Capture the cell that displays the provided text and extract its (X, Y) central coordinate. 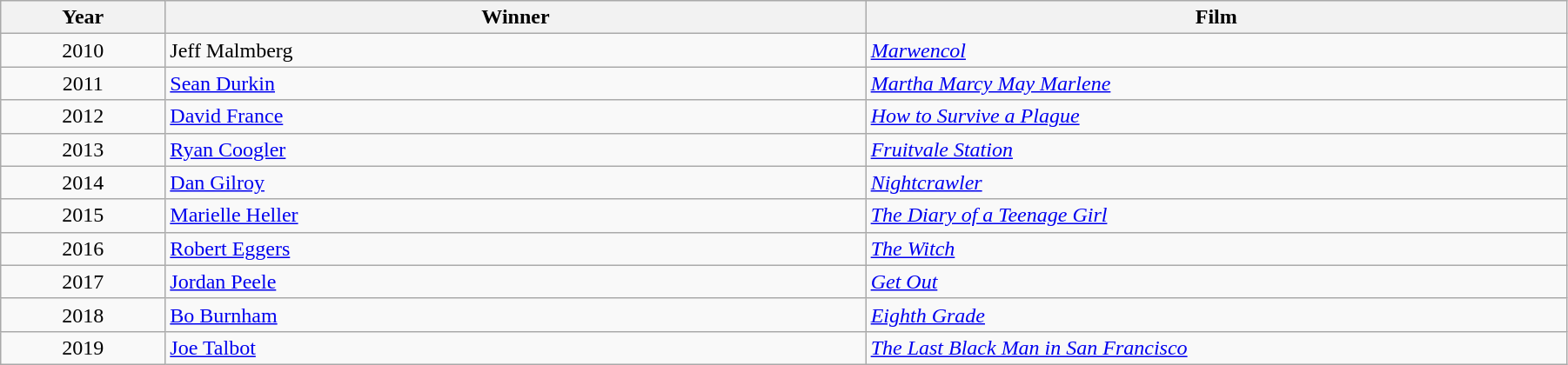
2019 (84, 348)
Eighth Grade (1216, 315)
Film (1216, 17)
Jeff Malmberg (515, 50)
Sean Durkin (515, 83)
2012 (84, 116)
David France (515, 116)
Marielle Heller (515, 216)
Winner (515, 17)
2018 (84, 315)
Get Out (1216, 282)
Martha Marcy May Marlene (1216, 83)
2016 (84, 249)
Joe Talbot (515, 348)
Nightcrawler (1216, 182)
Robert Eggers (515, 249)
The Diary of a Teenage Girl (1216, 216)
The Witch (1216, 249)
2015 (84, 216)
Bo Burnham (515, 315)
How to Survive a Plague (1216, 116)
2011 (84, 83)
Jordan Peele (515, 282)
The Last Black Man in San Francisco (1216, 348)
Year (84, 17)
Dan Gilroy (515, 182)
Marwencol (1216, 50)
2013 (84, 149)
2017 (84, 282)
Ryan Coogler (515, 149)
2010 (84, 50)
Fruitvale Station (1216, 149)
2014 (84, 182)
